Search for the cell housing the specified text and yield its (X, Y) center coordinate. 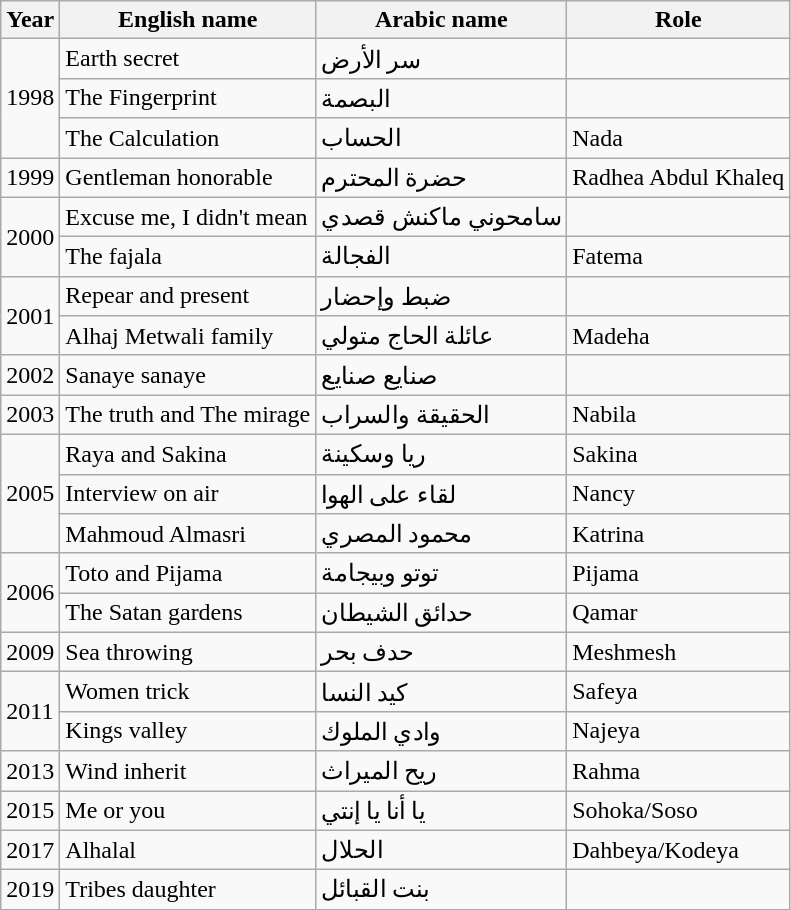
Dahbeya/Kodeya (678, 850)
2017 (30, 850)
Mahmoud Almasri (188, 534)
Nabila (678, 415)
الحقيقة والسراب (442, 415)
Interview on air (188, 494)
2013 (30, 771)
Arabic name (442, 20)
Role (678, 20)
2006 (30, 592)
Gentleman honorable (188, 178)
Earth secret (188, 59)
Toto and Pijama (188, 573)
لقاء على الهوا (442, 494)
The fajala (188, 257)
2002 (30, 375)
وادي الملوك (442, 731)
Year (30, 20)
الحلال (442, 850)
Safeya (678, 692)
ريح الميراث (442, 771)
كيد النسا (442, 692)
Nancy (678, 494)
Sanaye sanaye (188, 375)
Madeha (678, 336)
صنايع صنايع (442, 375)
الحساب (442, 138)
The truth and The mirage (188, 415)
Raya and Sakina (188, 454)
Rahma (678, 771)
يا أنا يا إنتي (442, 810)
حضرة المحترم (442, 178)
English name (188, 20)
Repear and present (188, 296)
سامحوني ماكنش قصدي (442, 217)
2019 (30, 890)
توتو وبيجامة (442, 573)
حدائق الشيطان (442, 613)
سر الأرض (442, 59)
1998 (30, 98)
Excuse me, I didn't mean (188, 217)
Sea throwing (188, 652)
ريا وسكينة (442, 454)
2011 (30, 712)
Qamar (678, 613)
2001 (30, 316)
ضبط وإحضار (442, 296)
عائلة الحاج متولي (442, 336)
The Satan gardens (188, 613)
Me or you (188, 810)
2015 (30, 810)
Sakina (678, 454)
Wind inherit (188, 771)
Radhea Abdul Khaleq (678, 178)
2003 (30, 415)
حدف بحر (442, 652)
Fatema (678, 257)
بنت القبائل (442, 890)
Sohoka/Soso (678, 810)
2000 (30, 236)
Meshmesh (678, 652)
2005 (30, 494)
The Calculation (188, 138)
Katrina (678, 534)
2009 (30, 652)
Alhalal (188, 850)
Pijama (678, 573)
Women trick (188, 692)
The Fingerprint (188, 98)
محمود المصري (442, 534)
Alhaj Metwali family (188, 336)
1999 (30, 178)
Nada (678, 138)
Tribes daughter (188, 890)
Najeya (678, 731)
Kings valley (188, 731)
البصمة (442, 98)
الفجالة (442, 257)
